Pinpoint the cell where the given text exists, returning its (x, y) midpoint coordinate. 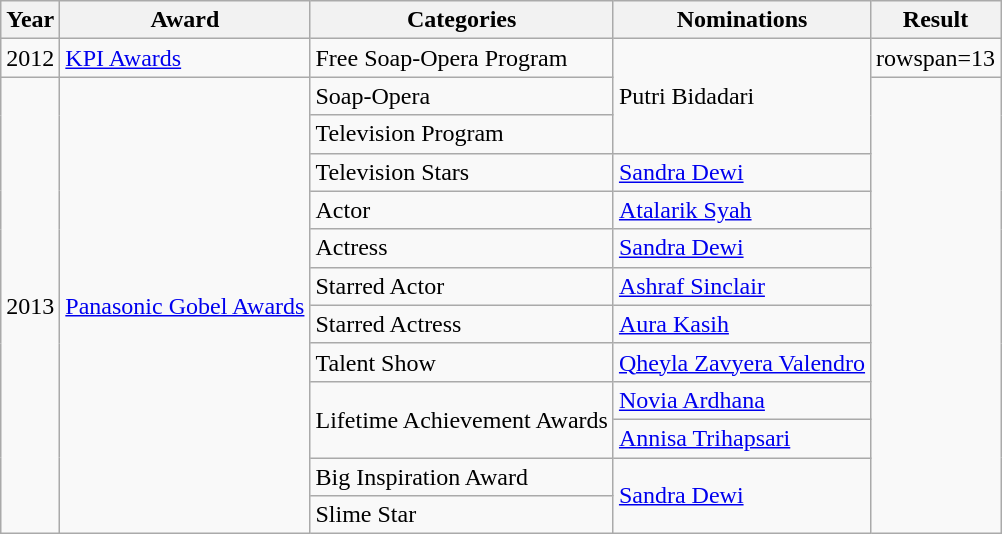
KPI Awards (185, 58)
2013 (30, 306)
Categories (462, 20)
Qheyla Zavyera Valendro (742, 362)
Television Stars (462, 172)
Ashraf Sinclair (742, 286)
Slime Star (462, 515)
Aura Kasih (742, 324)
Talent Show (462, 362)
Nominations (742, 20)
Year (30, 20)
Panasonic Gobel Awards (185, 306)
Award (185, 20)
Television Program (462, 134)
Putri Bidadari (742, 96)
Starred Actor (462, 286)
Annisa Trihapsari (742, 438)
Starred Actress (462, 324)
Novia Ardhana (742, 400)
Actress (462, 248)
Soap-Opera (462, 96)
rowspan=13 (936, 58)
Result (936, 20)
2012 (30, 58)
Actor (462, 210)
Atalarik Syah (742, 210)
Free Soap-Opera Program (462, 58)
Big Inspiration Award (462, 477)
Lifetime Achievement Awards (462, 419)
